Pinpoint the cell where the given text exists, returning its [x, y] midpoint coordinate. 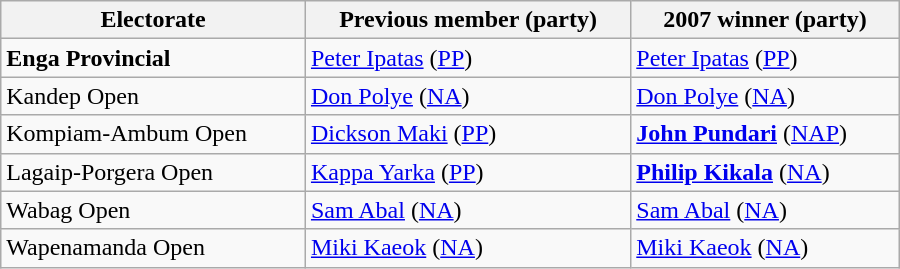
John Pundari (NAP) [765, 134]
Philip Kikala (NA) [765, 172]
Enga Provincial [154, 58]
Electorate [154, 20]
Kandep Open [154, 96]
Dickson Maki (PP) [468, 134]
Lagaip-Porgera Open [154, 172]
Kompiam-Ambum Open [154, 134]
Wapenamanda Open [154, 248]
Wabag Open [154, 210]
2007 winner (party) [765, 20]
Kappa Yarka (PP) [468, 172]
Previous member (party) [468, 20]
